Return the [x, y] coordinate for the center point of the cell that contains the specified text.  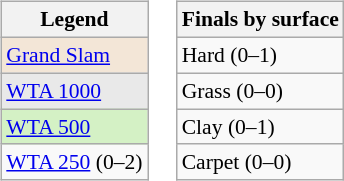
Hard (0–1) [260, 55]
Finals by surface [260, 20]
Grand Slam [74, 55]
Grass (0–0) [260, 91]
Clay (0–1) [260, 127]
Carpet (0–0) [260, 162]
Legend [74, 20]
WTA 250 (0–2) [74, 162]
WTA 500 [74, 127]
WTA 1000 [74, 91]
